Extract the [X, Y] coordinate from the center of the cell holding the provided text.  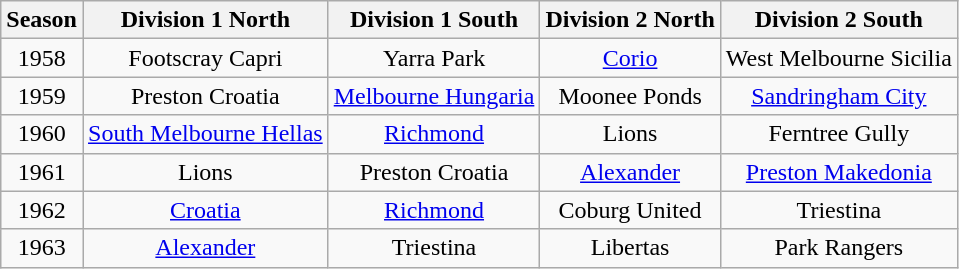
Croatia [205, 210]
Melbourne Hungaria [434, 96]
Season [42, 20]
West Melbourne Sicilia [838, 58]
1962 [42, 210]
Coburg United [630, 210]
Division 1 South [434, 20]
1961 [42, 172]
Libertas [630, 248]
1960 [42, 134]
Division 1 North [205, 20]
Ferntree Gully [838, 134]
Moonee Ponds [630, 96]
South Melbourne Hellas [205, 134]
Corio [630, 58]
Park Rangers [838, 248]
Sandringham City [838, 96]
Footscray Capri [205, 58]
Yarra Park [434, 58]
Division 2 North [630, 20]
1959 [42, 96]
1963 [42, 248]
1958 [42, 58]
Division 2 South [838, 20]
Preston Makedonia [838, 172]
